Provide the [x, y] coordinate of the cell's center where the given text is located.  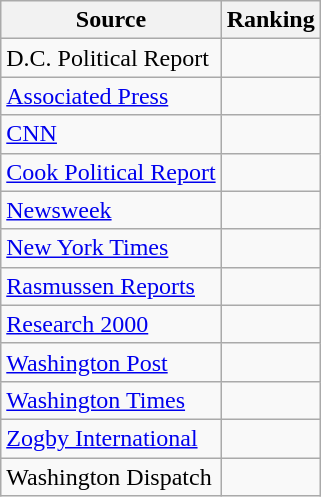
CNN [111, 134]
New York Times [111, 248]
Rasmussen Reports [111, 286]
Associated Press [111, 96]
Cook Political Report [111, 172]
Research 2000 [111, 324]
Zogby International [111, 438]
D.C. Political Report [111, 58]
Source [111, 20]
Washington Times [111, 400]
Ranking [270, 20]
Washington Dispatch [111, 477]
Newsweek [111, 210]
Washington Post [111, 362]
